Extract the (X, Y) coordinate from the center of the cell holding the provided text.  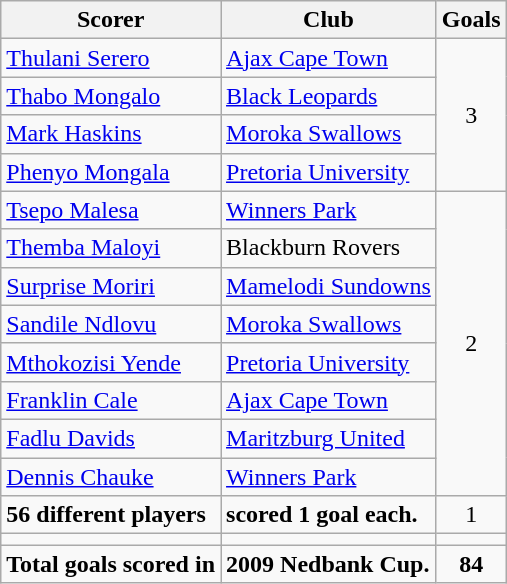
Fadlu Davids (111, 438)
2 (471, 343)
Thulani Serero (111, 58)
3 (471, 115)
Total goals scored in (111, 564)
Black Leopards (329, 96)
Blackburn Rovers (329, 248)
Phenyo Mongala (111, 172)
Goals (471, 20)
Sandile Ndlovu (111, 324)
Mthokozisi Yende (111, 362)
Mamelodi Sundowns (329, 286)
Scorer (111, 20)
Themba Maloyi (111, 248)
Mark Haskins (111, 134)
Maritzburg United (329, 438)
Dennis Chauke (111, 477)
Thabo Mongalo (111, 96)
Club (329, 20)
2009 Nedbank Cup. (329, 564)
Surprise Moriri (111, 286)
Franklin Cale (111, 400)
1 (471, 515)
56 different players (111, 515)
scored 1 goal each. (329, 515)
84 (471, 564)
Tsepo Malesa (111, 210)
